Return [x, y] of the center of cell containing provided text 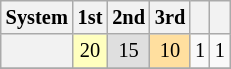
15 [128, 51]
10 [170, 51]
20 [90, 51]
1st [90, 17]
3rd [170, 17]
System [37, 17]
2nd [128, 17]
